Detect which cell encompasses the target text, then output its (X, Y) center coordinate. 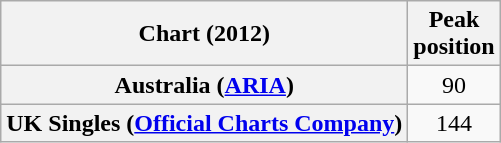
Australia (ARIA) (204, 85)
Chart (2012) (204, 34)
UK Singles (Official Charts Company) (204, 123)
90 (454, 85)
Peakposition (454, 34)
144 (454, 123)
